For the text-containing cell, return its midpoint in [x, y] coordinate format. 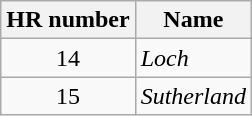
Loch [193, 58]
Sutherland [193, 96]
14 [68, 58]
Name [193, 20]
15 [68, 96]
HR number [68, 20]
